Output the [x, y] coordinate of the center of the cell containing the given text.  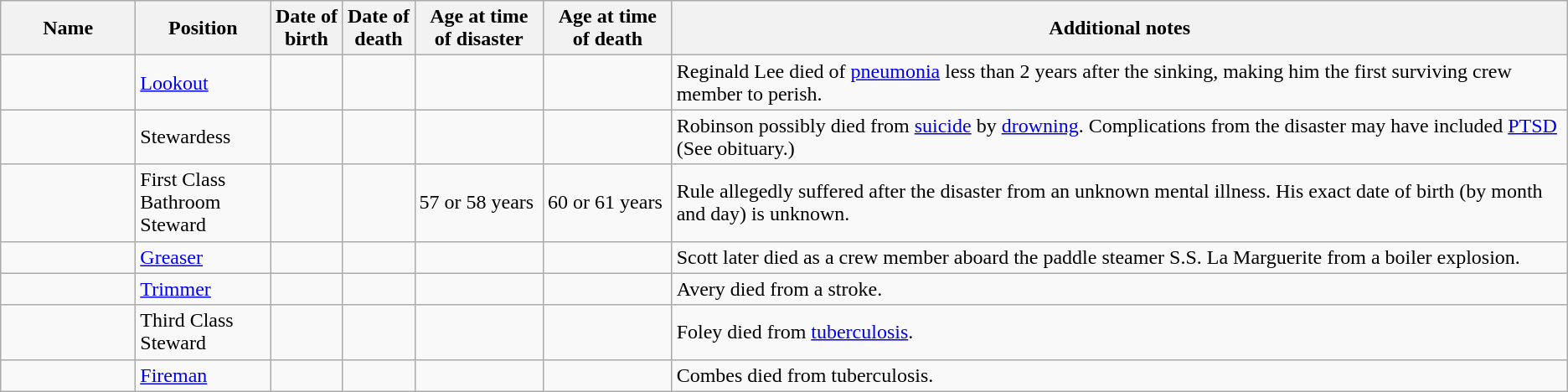
Lookout [203, 82]
Date of birth [307, 28]
Date of death [379, 28]
Third Class Steward [203, 332]
Age at time of disaster [479, 28]
60 or 61 years [608, 203]
Foley died from tuberculosis. [1119, 332]
Stewardess [203, 137]
Robinson possibly died from suicide by drowning. Complications from the disaster may have included PTSD (See obituary.) [1119, 137]
Additional notes [1119, 28]
Combes died from tuberculosis. [1119, 375]
Name [69, 28]
First Class Bathroom Steward [203, 203]
Reginald Lee died of pneumonia less than 2 years after the sinking, making him the first surviving crew member to perish. [1119, 82]
Scott later died as a crew member aboard the paddle steamer S.S. La Marguerite from a boiler explosion. [1119, 257]
Avery died from a stroke. [1119, 289]
Fireman [203, 375]
Position [203, 28]
Greaser [203, 257]
Rule allegedly suffered after the disaster from an unknown mental illness. His exact date of birth (by month and day) is unknown. [1119, 203]
57 or 58 years [479, 203]
Trimmer [203, 289]
Age at time of death [608, 28]
